Output the [x, y] coordinate of the center of the cell containing the given text.  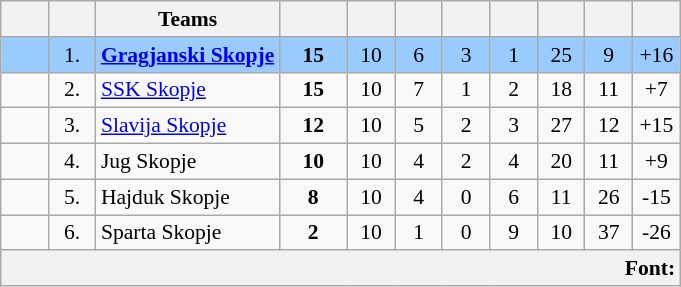
+15 [657, 126]
7 [419, 90]
27 [561, 126]
18 [561, 90]
+7 [657, 90]
1. [72, 55]
Hajduk Skopje [188, 197]
5. [72, 197]
Slavija Skopje [188, 126]
5 [419, 126]
26 [609, 197]
2. [72, 90]
4. [72, 162]
Jug Skopje [188, 162]
+16 [657, 55]
20 [561, 162]
Font: [340, 269]
SSK Skopje [188, 90]
-15 [657, 197]
6. [72, 233]
25 [561, 55]
-26 [657, 233]
Sparta Skopje [188, 233]
+9 [657, 162]
37 [609, 233]
8 [313, 197]
3. [72, 126]
Teams [188, 19]
Gragjanski Skopje [188, 55]
